Output the [X, Y] coordinate of the center of the cell containing the given text.  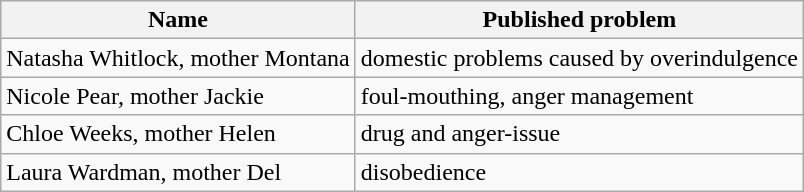
domestic problems caused by overindulgence [579, 58]
Nicole Pear, mother Jackie [178, 96]
Laura Wardman, mother Del [178, 172]
drug and anger-issue [579, 134]
disobedience [579, 172]
Chloe Weeks, mother Helen [178, 134]
Natasha Whitlock, mother Montana [178, 58]
foul-mouthing, anger management [579, 96]
Published problem [579, 20]
Name [178, 20]
